Pinpoint the cell where the given text exists, returning its [x, y] midpoint coordinate. 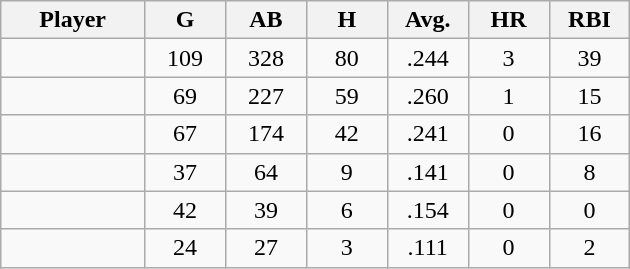
Player [73, 20]
.241 [428, 134]
1 [508, 96]
69 [186, 96]
174 [266, 134]
2 [590, 248]
H [346, 20]
227 [266, 96]
109 [186, 58]
27 [266, 248]
59 [346, 96]
AB [266, 20]
15 [590, 96]
6 [346, 210]
64 [266, 172]
Avg. [428, 20]
.141 [428, 172]
67 [186, 134]
.260 [428, 96]
.244 [428, 58]
.154 [428, 210]
.111 [428, 248]
328 [266, 58]
80 [346, 58]
RBI [590, 20]
16 [590, 134]
37 [186, 172]
24 [186, 248]
9 [346, 172]
G [186, 20]
HR [508, 20]
8 [590, 172]
